Determine the (x, y) coordinate at the center of the cell enclosing the given text.  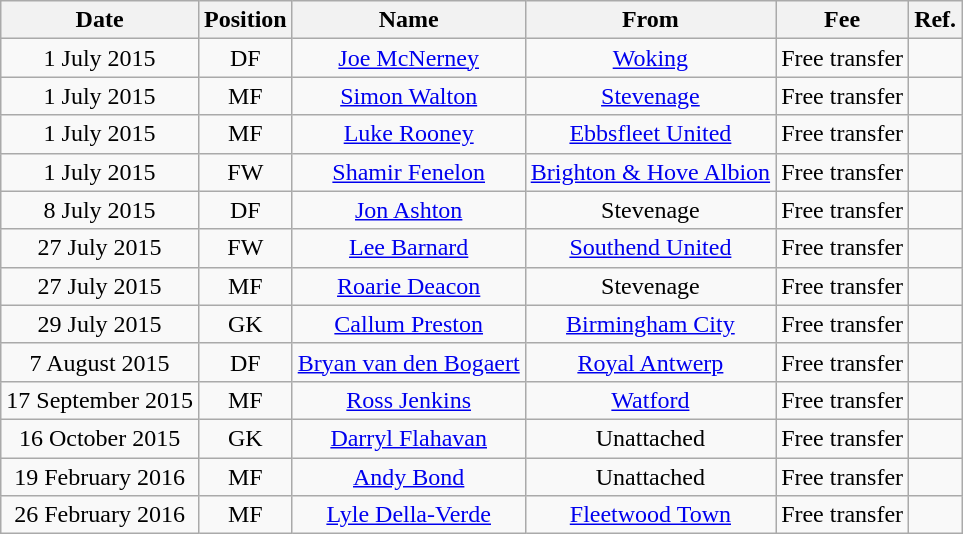
Luke Rooney (408, 134)
Ref. (936, 20)
Bryan van den Bogaert (408, 362)
19 February 2016 (100, 477)
Date (100, 20)
7 August 2015 (100, 362)
Woking (650, 58)
26 February 2016 (100, 515)
Simon Walton (408, 96)
Lee Barnard (408, 248)
29 July 2015 (100, 324)
Ross Jenkins (408, 400)
Joe McNerney (408, 58)
Jon Ashton (408, 210)
From (650, 20)
17 September 2015 (100, 400)
Ebbsfleet United (650, 134)
16 October 2015 (100, 438)
Lyle Della-Verde (408, 515)
Southend United (650, 248)
Birmingham City (650, 324)
Andy Bond (408, 477)
Fee (842, 20)
Watford (650, 400)
8 July 2015 (100, 210)
Name (408, 20)
Shamir Fenelon (408, 172)
Darryl Flahavan (408, 438)
Roarie Deacon (408, 286)
Brighton & Hove Albion (650, 172)
Royal Antwerp (650, 362)
Position (245, 20)
Fleetwood Town (650, 515)
Callum Preston (408, 324)
